Pinpoint the cell where the given text exists, returning its [x, y] midpoint coordinate. 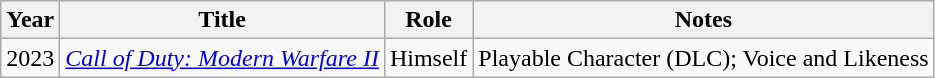
Call of Duty: Modern Warfare II [222, 58]
Playable Character (DLC); Voice and Likeness [704, 58]
Himself [428, 58]
Title [222, 20]
Role [428, 20]
Year [30, 20]
Notes [704, 20]
2023 [30, 58]
